Output the [x, y] coordinate of the center of the cell containing the given text.  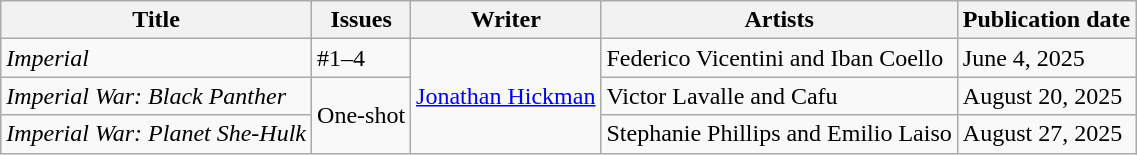
Imperial War: Black Panther [156, 96]
Writer [506, 20]
Title [156, 20]
August 20, 2025 [1046, 96]
August 27, 2025 [1046, 134]
Publication date [1046, 20]
One-shot [362, 115]
Jonathan Hickman [506, 96]
Issues [362, 20]
Stephanie Phillips and Emilio Laiso [779, 134]
Artists [779, 20]
Victor Lavalle and Cafu [779, 96]
Federico Vicentini and Iban Coello [779, 58]
Imperial War: Planet She-Hulk [156, 134]
#1–4 [362, 58]
Imperial [156, 58]
June 4, 2025 [1046, 58]
